Detect which cell encompasses the target text, then output its [X, Y] center coordinate. 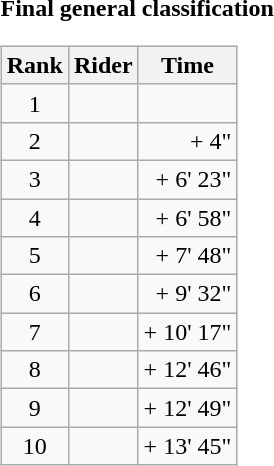
+ 4" [188, 141]
Rider [103, 65]
10 [34, 446]
3 [34, 179]
+ 12' 46" [188, 370]
4 [34, 217]
+ 10' 17" [188, 332]
+ 7' 48" [188, 256]
1 [34, 103]
+ 6' 58" [188, 217]
7 [34, 332]
2 [34, 141]
+ 6' 23" [188, 179]
+ 13' 45" [188, 446]
8 [34, 370]
Rank [34, 65]
6 [34, 294]
Time [188, 65]
+ 9' 32" [188, 294]
+ 12' 49" [188, 408]
9 [34, 408]
5 [34, 256]
